For the text-containing cell, return its midpoint in [x, y] coordinate format. 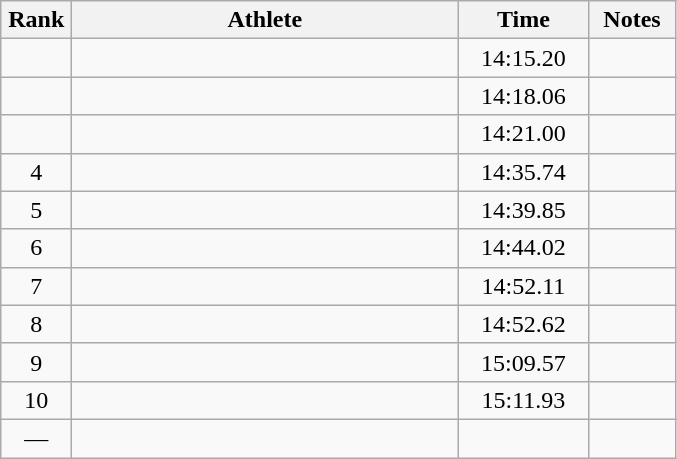
10 [36, 400]
14:52.11 [524, 286]
14:21.00 [524, 134]
14:15.20 [524, 58]
9 [36, 362]
Notes [632, 20]
15:11.93 [524, 400]
8 [36, 324]
— [36, 438]
14:18.06 [524, 96]
6 [36, 248]
14:39.85 [524, 210]
14:52.62 [524, 324]
14:44.02 [524, 248]
Rank [36, 20]
15:09.57 [524, 362]
7 [36, 286]
Time [524, 20]
5 [36, 210]
4 [36, 172]
14:35.74 [524, 172]
Athlete [265, 20]
